Identify which cell holds the provided text, then report its (X, Y) central coordinate. 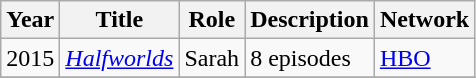
2015 (30, 58)
Sarah (212, 58)
Year (30, 20)
Role (212, 20)
HBO (424, 58)
Halfworlds (120, 58)
Network (424, 20)
Description (310, 20)
8 episodes (310, 58)
Title (120, 20)
